Scan for the cell matching the given text and deliver its [x, y] coordinate at center. 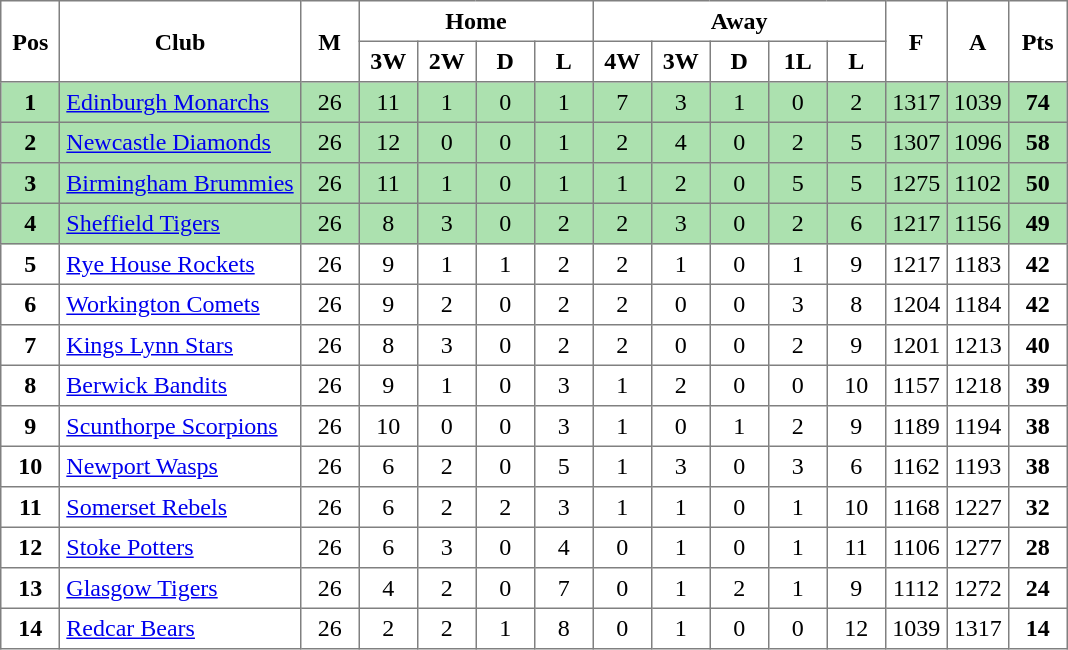
1193 [978, 466]
1218 [978, 385]
1102 [978, 183]
50 [1037, 183]
Pos [30, 42]
Away [739, 21]
1096 [978, 142]
F [916, 42]
1275 [916, 183]
1227 [978, 507]
58 [1037, 142]
Birmingham Brummies [180, 183]
2W [446, 61]
32 [1037, 507]
Redcar Bears [180, 628]
Newcastle Diamonds [180, 142]
Edinburgh Monarchs [180, 102]
1189 [916, 426]
1162 [916, 466]
1168 [916, 507]
24 [1037, 588]
Kings Lynn Stars [180, 345]
1277 [978, 547]
Sheffield Tigers [180, 223]
4W [622, 61]
1156 [978, 223]
1194 [978, 426]
1307 [916, 142]
1112 [916, 588]
Stoke Potters [180, 547]
Home [476, 21]
1L [797, 61]
1183 [978, 264]
Newport Wasps [180, 466]
28 [1037, 547]
M [329, 42]
1272 [978, 588]
1184 [978, 304]
Rye House Rockets [180, 264]
1204 [916, 304]
1106 [916, 547]
Scunthorpe Scorpions [180, 426]
Club [180, 42]
1201 [916, 345]
Pts [1037, 42]
1157 [916, 385]
Somerset Rebels [180, 507]
40 [1037, 345]
Workington Comets [180, 304]
39 [1037, 385]
1213 [978, 345]
Berwick Bandits [180, 385]
74 [1037, 102]
49 [1037, 223]
A [978, 42]
Glasgow Tigers [180, 588]
13 [30, 588]
